For the text-containing cell, return its midpoint in (X, Y) coordinate format. 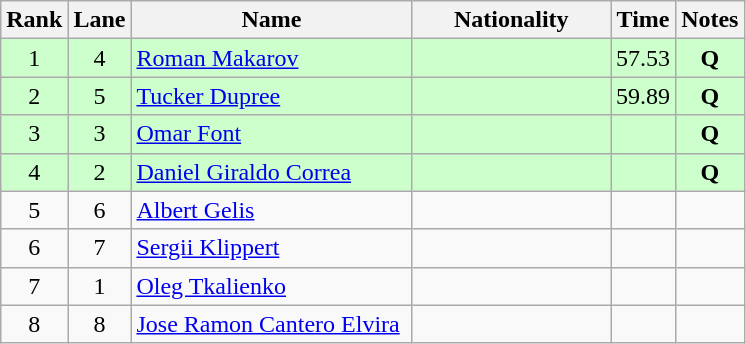
Time (644, 20)
Name (272, 20)
Rank (34, 20)
Omar Font (272, 134)
Roman Makarov (272, 58)
Tucker Dupree (272, 96)
Albert Gelis (272, 210)
57.53 (644, 58)
Nationality (512, 20)
Oleg Tkalienko (272, 286)
Lane (100, 20)
Sergii Klippert (272, 248)
Notes (710, 20)
Daniel Giraldo Correa (272, 172)
59.89 (644, 96)
Jose Ramon Cantero Elvira (272, 324)
